Search for the cell housing the specified text and yield its [X, Y] center coordinate. 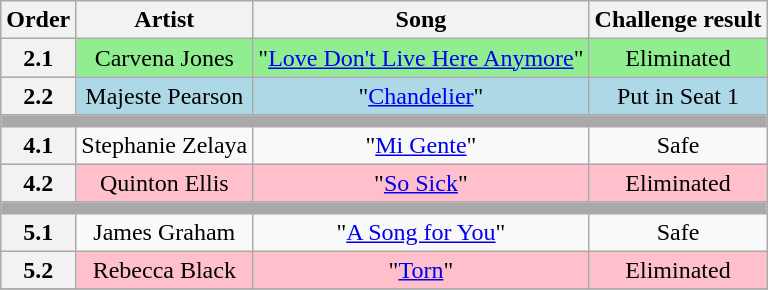
Challenge result [678, 20]
"Love Don't Live Here Anymore" [421, 58]
4.2 [38, 183]
Carvena Jones [164, 58]
5.2 [38, 270]
"Chandelier" [421, 96]
James Graham [164, 232]
Quinton Ellis [164, 183]
5.1 [38, 232]
Stephanie Zelaya [164, 145]
Rebecca Black [164, 270]
"So Sick" [421, 183]
4.1 [38, 145]
"A Song for You" [421, 232]
Song [421, 20]
"Mi Gente" [421, 145]
Artist [164, 20]
2.2 [38, 96]
2.1 [38, 58]
Majeste Pearson [164, 96]
Order [38, 20]
Put in Seat 1 [678, 96]
"Torn" [421, 270]
